Identify which cell holds the provided text, then report its [X, Y] central coordinate. 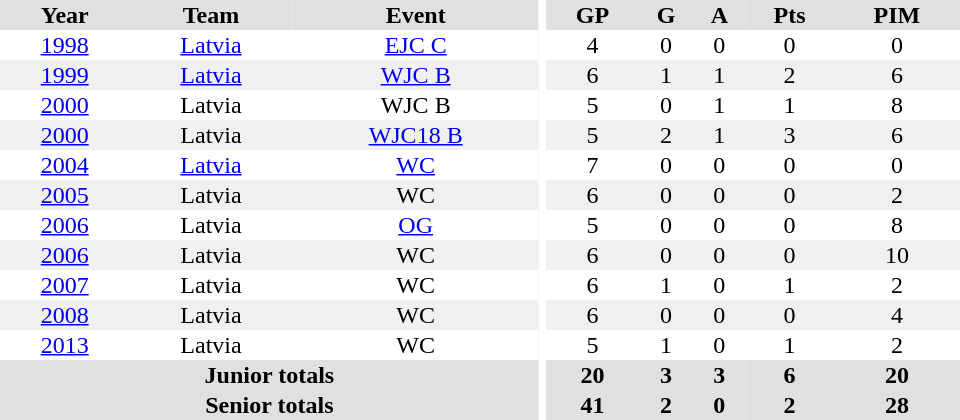
Event [416, 15]
Pts [790, 15]
Team [210, 15]
Year [64, 15]
2005 [64, 195]
Senior totals [270, 405]
2004 [64, 165]
GP [592, 15]
2008 [64, 315]
28 [897, 405]
G [666, 15]
WJC18 B [416, 135]
1999 [64, 75]
OG [416, 225]
7 [592, 165]
2013 [64, 345]
10 [897, 255]
PIM [897, 15]
1998 [64, 45]
Junior totals [270, 375]
A [719, 15]
41 [592, 405]
EJC C [416, 45]
2007 [64, 285]
